Return [x, y] of the center of cell containing provided text 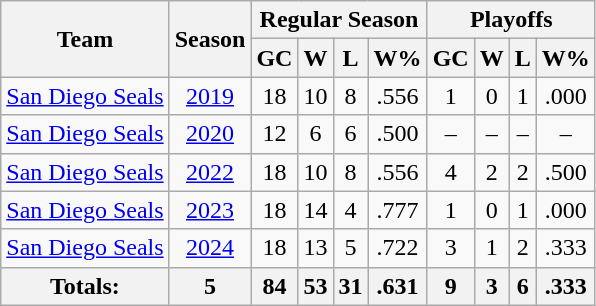
2023 [210, 210]
Totals: [85, 286]
9 [450, 286]
84 [274, 286]
Playoffs [511, 20]
Team [85, 39]
.631 [398, 286]
12 [274, 134]
.722 [398, 248]
13 [316, 248]
31 [350, 286]
.777 [398, 210]
2020 [210, 134]
2024 [210, 248]
14 [316, 210]
Regular Season [339, 20]
53 [316, 286]
2019 [210, 96]
2022 [210, 172]
Season [210, 39]
